Return [x, y] of the center of cell containing provided text 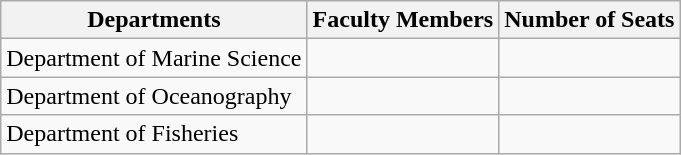
Number of Seats [590, 20]
Faculty Members [403, 20]
Departments [154, 20]
Department of Fisheries [154, 134]
Department of Oceanography [154, 96]
Department of Marine Science [154, 58]
